Pinpoint the cell where the given text exists, returning its [x, y] midpoint coordinate. 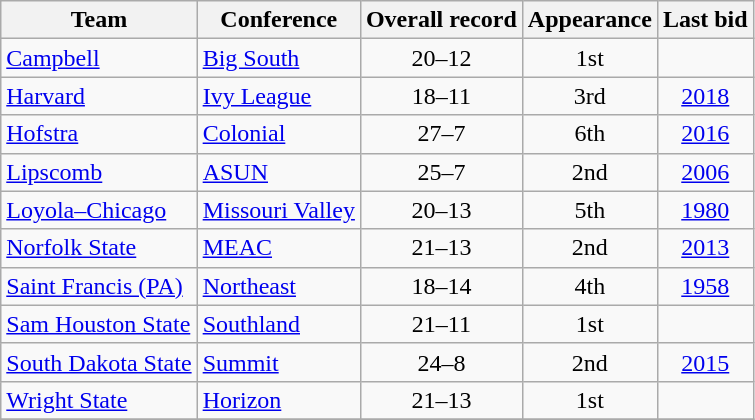
4th [590, 286]
Southland [278, 324]
South Dakota State [99, 362]
21–11 [441, 324]
Wright State [99, 400]
ASUN [278, 172]
20–12 [441, 58]
Colonial [278, 134]
2006 [705, 172]
Northeast [278, 286]
Horizon [278, 400]
Big South [278, 58]
Overall record [441, 20]
Harvard [99, 96]
Norfolk State [99, 248]
Team [99, 20]
Campbell [99, 58]
27–7 [441, 134]
Lipscomb [99, 172]
18–14 [441, 286]
2018 [705, 96]
Missouri Valley [278, 210]
20–13 [441, 210]
Hofstra [99, 134]
18–11 [441, 96]
2015 [705, 362]
25–7 [441, 172]
2016 [705, 134]
Saint Francis (PA) [99, 286]
3rd [590, 96]
MEAC [278, 248]
Loyola–Chicago [99, 210]
Ivy League [278, 96]
6th [590, 134]
1980 [705, 210]
5th [590, 210]
Sam Houston State [99, 324]
Appearance [590, 20]
Summit [278, 362]
Conference [278, 20]
1958 [705, 286]
24–8 [441, 362]
Last bid [705, 20]
2013 [705, 248]
